Capture the cell that displays the provided text and extract its (X, Y) central coordinate. 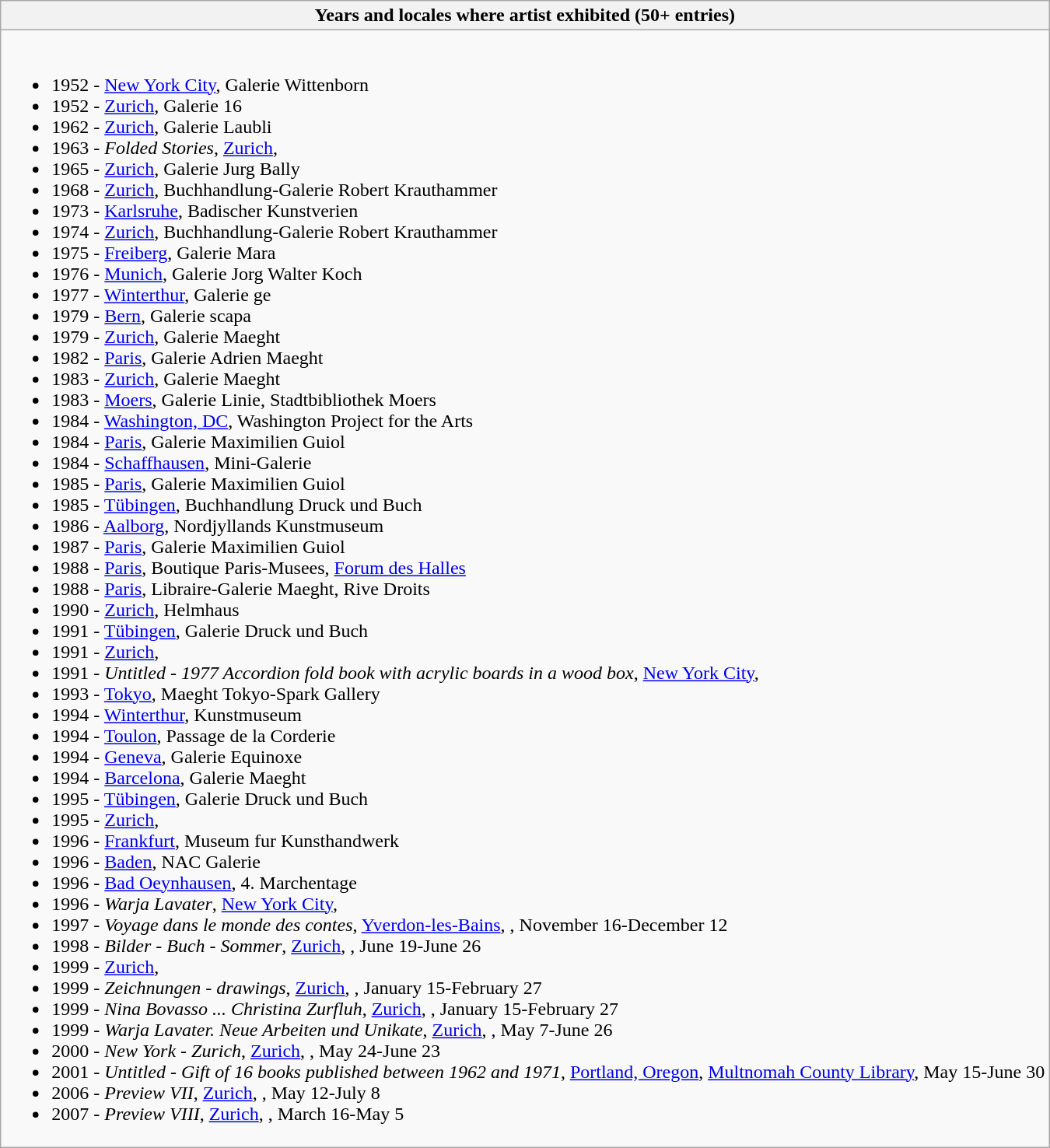
Years and locales where artist exhibited (50+ entries) (525, 16)
